Return [x, y] of the center of cell containing provided text 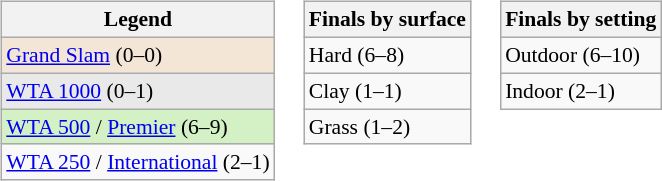
Outdoor (6–10) [580, 55]
Finals by surface [388, 20]
WTA 250 / International (2–1) [138, 162]
Clay (1–1) [388, 91]
WTA 500 / Premier (6–9) [138, 127]
Indoor (2–1) [580, 91]
Grand Slam (0–0) [138, 55]
Finals by setting [580, 20]
Legend [138, 20]
Grass (1–2) [388, 127]
Hard (6–8) [388, 55]
WTA 1000 (0–1) [138, 91]
